Return [x, y] of the center of cell containing provided text 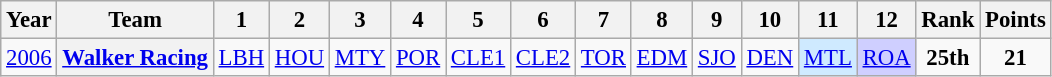
Team [135, 20]
3 [360, 20]
11 [828, 20]
Year [29, 20]
Walker Racing [135, 58]
6 [544, 20]
9 [718, 20]
ROA [886, 58]
4 [418, 20]
POR [418, 58]
MTL [828, 58]
2 [299, 20]
HOU [299, 58]
MTY [360, 58]
Points [1016, 20]
Rank [948, 20]
2006 [29, 58]
7 [604, 20]
TOR [604, 58]
10 [770, 20]
CLE2 [544, 58]
SJO [718, 58]
EDM [662, 58]
LBH [241, 58]
CLE1 [478, 58]
21 [1016, 58]
1 [241, 20]
5 [478, 20]
8 [662, 20]
DEN [770, 58]
12 [886, 20]
25th [948, 58]
